Determine the [x, y] coordinate at the center of the cell enclosing the given text.  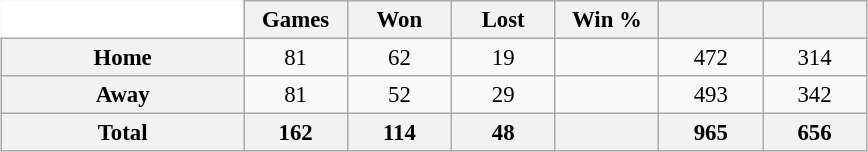
48 [503, 133]
656 [815, 133]
472 [711, 58]
965 [711, 133]
Games [296, 20]
52 [399, 95]
Won [399, 20]
Total [123, 133]
493 [711, 95]
342 [815, 95]
62 [399, 58]
Home [123, 58]
Away [123, 95]
Lost [503, 20]
162 [296, 133]
114 [399, 133]
314 [815, 58]
19 [503, 58]
Win % [607, 20]
29 [503, 95]
